From the cell containing the given text, extract its center point as [x, y] coordinate. 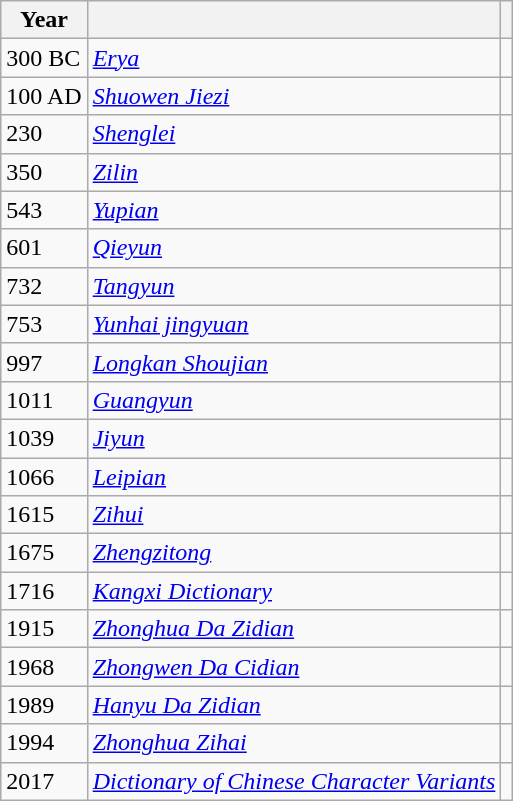
Yupian [294, 210]
Leipian [294, 477]
1968 [44, 667]
753 [44, 324]
Longkan Shoujian [294, 362]
100 AD [44, 96]
Shenglei [294, 134]
Tangyun [294, 286]
997 [44, 362]
Jiyun [294, 438]
Zhonghua Zihai [294, 743]
1994 [44, 743]
1011 [44, 400]
350 [44, 172]
Year [44, 20]
Zhongwen Da Cidian [294, 667]
1066 [44, 477]
1615 [44, 515]
1915 [44, 629]
732 [44, 286]
1675 [44, 553]
Hanyu Da Zidian [294, 705]
Qieyun [294, 248]
Shuowen Jiezi [294, 96]
2017 [44, 781]
1716 [44, 591]
230 [44, 134]
601 [44, 248]
543 [44, 210]
Zihui [294, 515]
Yunhai jingyuan [294, 324]
Zhonghua Da Zidian [294, 629]
1039 [44, 438]
1989 [44, 705]
Kangxi Dictionary [294, 591]
300 BC [44, 58]
Dictionary of Chinese Character Variants [294, 781]
Guangyun [294, 400]
Zhengzitong [294, 553]
Erya [294, 58]
Zilin [294, 172]
